Return [x, y] of the center of cell containing provided text 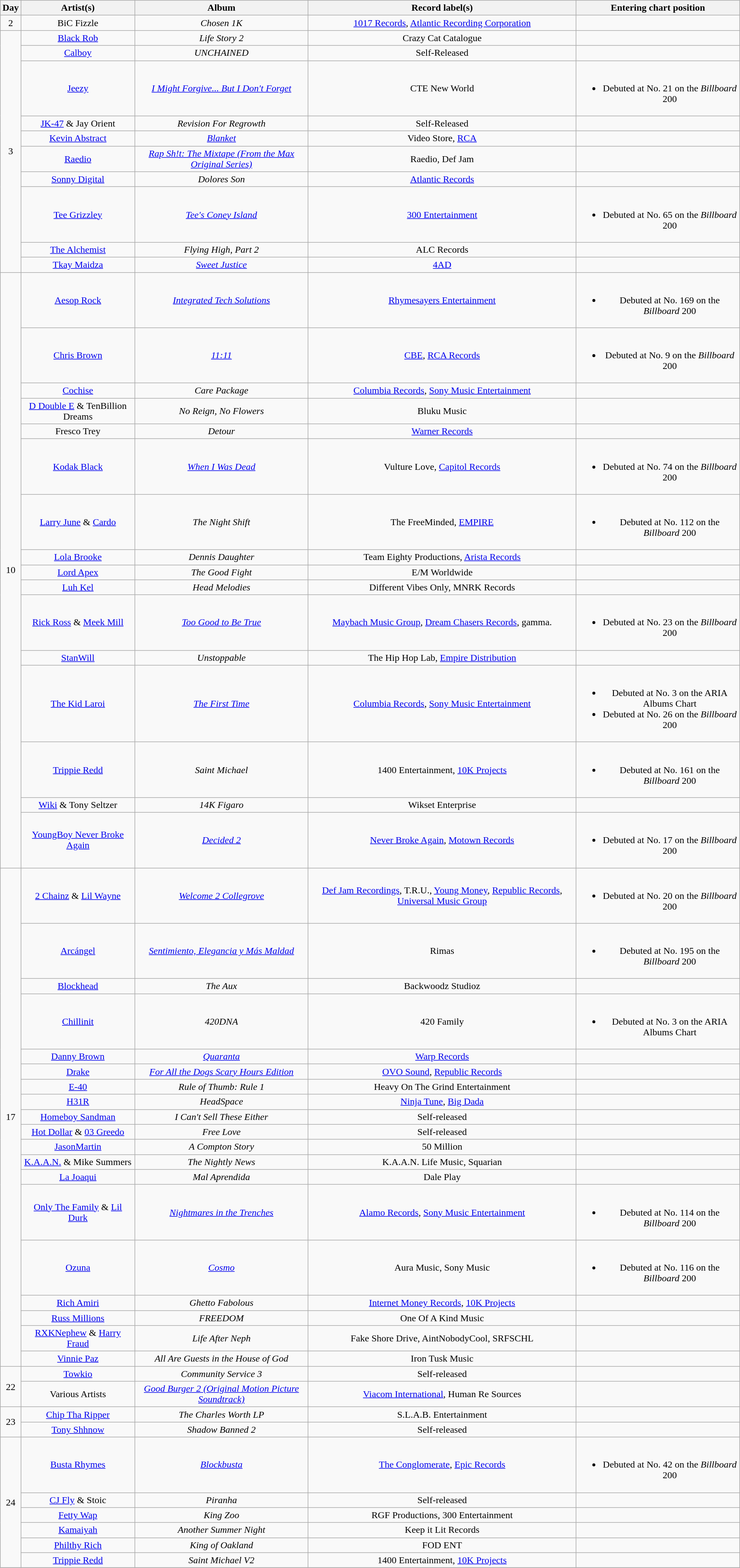
Tee Grizzley [78, 214]
The Hip Hop Lab, Empire Distribution [442, 658]
Debuted at No. 74 on the Billboard 200 [658, 467]
JasonMartin [78, 1147]
The Good Fight [221, 572]
Nightmares in the Trenches [221, 1212]
E/M Worldwide [442, 572]
OVO Sound, Republic Records [442, 1072]
Warner Records [442, 431]
Larry June & Cardo [78, 522]
King of Oakland [221, 1545]
Lola Brooke [78, 557]
11:11 [221, 356]
Debuted at No. 116 on the Billboard 200 [658, 1267]
Fetty Wap [78, 1515]
Black Rob [78, 38]
Album [221, 8]
When I Was Dead [221, 467]
Fake Shore Drive, AintNobodyCool, SRFSCHL [442, 1338]
Philthy Rich [78, 1545]
Aesop Rock [78, 300]
CBE, RCA Records [442, 356]
I Can't Sell These Either [221, 1117]
Ghetto Fabolous [221, 1303]
HeadSpace [221, 1102]
Dolores Son [221, 179]
Debuted at No. 169 on the Billboard 200 [658, 300]
50 Million [442, 1147]
FOD ENT [442, 1545]
Revision For Regrowth [221, 123]
Chip Tha Ripper [78, 1415]
Sentimiento, Elegancia y Más Maldad [221, 951]
Blanket [221, 138]
The Aux [221, 986]
Cochise [78, 391]
Welcome 2 Collegrove [221, 895]
Debuted at No. 112 on the Billboard 200 [658, 522]
Rap Sh!t: The Mixtape (From the Max Original Series) [221, 159]
D Double E & TenBillion Dreams [78, 411]
Artist(s) [78, 8]
Busta Rhymes [78, 1465]
Entering chart position [658, 8]
The Alchemist [78, 250]
Rhymesayers Entertainment [442, 300]
King Zoo [221, 1515]
The Conglomerate, Epic Records [442, 1465]
Arcángel [78, 951]
Debuted at No. 21 on the Billboard 200 [658, 88]
Debuted at No. 3 on the ARIA Albums Chart [658, 1021]
CJ Fly & Stoic [78, 1500]
420DNA [221, 1021]
Maybach Music Group, Dream Chasers Records, gamma. [442, 622]
No Reign, No Flowers [221, 411]
H31R [78, 1102]
Unstoppable [221, 658]
Debuted at No. 195 on the Billboard 200 [658, 951]
Sweet Justice [221, 265]
Vinnie Paz [78, 1359]
Chillinit [78, 1021]
Head Melodies [221, 587]
Def Jam Recordings, T.R.U., Young Money, Republic Records, Universal Music Group [442, 895]
300 Entertainment [442, 214]
Decided 2 [221, 840]
The Nightly News [221, 1162]
Chosen 1K [221, 23]
Video Store, RCA [442, 138]
Rimas [442, 951]
Danny Brown [78, 1057]
Debuted at No. 65 on the Billboard 200 [658, 214]
Rich Amiri [78, 1303]
Wiki & Tony Seltzer [78, 805]
Fresco Trey [78, 431]
Aura Music, Sony Music [442, 1267]
10 [11, 570]
Kamaiyah [78, 1530]
23 [11, 1422]
14K Figaro [221, 805]
Debuted at No. 23 on the Billboard 200 [658, 622]
Rick Ross & Meek Mill [78, 622]
Ozuna [78, 1267]
Free Love [221, 1132]
Community Service 3 [221, 1374]
1017 Records, Atlantic Recording Corporation [442, 23]
22 [11, 1386]
17 [11, 1117]
JK-47 & Jay Orient [78, 123]
Dale Play [442, 1177]
Towkio [78, 1374]
ALC Records [442, 250]
Another Summer Night [221, 1530]
Blockhead [78, 986]
Integrated Tech Solutions [221, 300]
3 [11, 151]
Tkay Maidza [78, 265]
StanWill [78, 658]
Team Eighty Productions, Arista Records [442, 557]
S.L.A.B. Entertainment [442, 1415]
Too Good to Be True [221, 622]
Ninja Tune, Big Dada [442, 1102]
La Joaqui [78, 1177]
Debuted at No. 161 on the Billboard 200 [658, 770]
Debuted at No. 3 on the ARIA Albums ChartDebuted at No. 26 on the Billboard 200 [658, 704]
Wikset Enterprise [442, 805]
Saint Michael [221, 770]
RXKNephew & Harry Fraud [78, 1338]
Never Broke Again, Motown Records [442, 840]
Raedio, Def Jam [442, 159]
Viacom International, Human Re Sources [442, 1394]
Day [11, 8]
Various Artists [78, 1394]
Kevin Abstract [78, 138]
Kodak Black [78, 467]
One Of A Kind Music [442, 1318]
I Might Forgive... But I Don't Forget [221, 88]
Keep it Lit Records [442, 1530]
Debuted at No. 42 on the Billboard 200 [658, 1465]
Russ Millions [78, 1318]
Vulture Love, Capitol Records [442, 467]
Flying High, Part 2 [221, 250]
Heavy On The Grind Entertainment [442, 1087]
Calboy [78, 53]
Warp Records [442, 1057]
Saint Michael V2 [221, 1560]
Record label(s) [442, 8]
Jeezy [78, 88]
Life After Neph [221, 1338]
2 Chainz & Lil Wayne [78, 895]
Different Vibes Only, MNRK Records [442, 587]
The Night Shift [221, 522]
The First Time [221, 704]
RGF Productions, 300 Entertainment [442, 1515]
Dennis Daughter [221, 557]
FREEDOM [221, 1318]
Blockbusta [221, 1465]
The FreeMinded, EMPIRE [442, 522]
Piranha [221, 1500]
The Charles Worth LP [221, 1415]
Good Burger 2 (Original Motion Picture Soundtrack) [221, 1394]
Tony Shhnow [78, 1430]
Detour [221, 431]
Lord Apex [78, 572]
Rule of Thumb: Rule 1 [221, 1087]
K.A.A.N. & Mike Summers [78, 1162]
Debuted at No. 9 on the Billboard 200 [658, 356]
CTE New World [442, 88]
Drake [78, 1072]
Chris Brown [78, 356]
Quaranta [221, 1057]
Life Story 2 [221, 38]
Internet Money Records, 10K Projects [442, 1303]
Shadow Banned 2 [221, 1430]
Iron Tusk Music [442, 1359]
For All the Dogs Scary Hours Edition [221, 1072]
Debuted at No. 17 on the Billboard 200 [658, 840]
Crazy Cat Catalogue [442, 38]
Only The Family & Lil Durk [78, 1212]
The Kid Laroi [78, 704]
Atlantic Records [442, 179]
Care Package [221, 391]
Hot Dollar & 03 Greedo [78, 1132]
YoungBoy Never Broke Again [78, 840]
Cosmo [221, 1267]
E-40 [78, 1087]
K.A.A.N. Life Music, Squarian [442, 1162]
Debuted at No. 114 on the Billboard 200 [658, 1212]
Bluku Music [442, 411]
Raedio [78, 159]
420 Family [442, 1021]
2 [11, 23]
Luh Kel [78, 587]
Alamo Records, Sony Music Entertainment [442, 1212]
A Compton Story [221, 1147]
Tee's Coney Island [221, 214]
Backwoodz Studioz [442, 986]
UNCHAINED [221, 53]
BiC Fizzle [78, 23]
All Are Guests in the House of God [221, 1359]
24 [11, 1502]
Homeboy Sandman [78, 1117]
Debuted at No. 20 on the Billboard 200 [658, 895]
4AD [442, 265]
Sonny Digital [78, 179]
Mal Aprendida [221, 1177]
